Return (X, Y) of the center of cell containing provided text 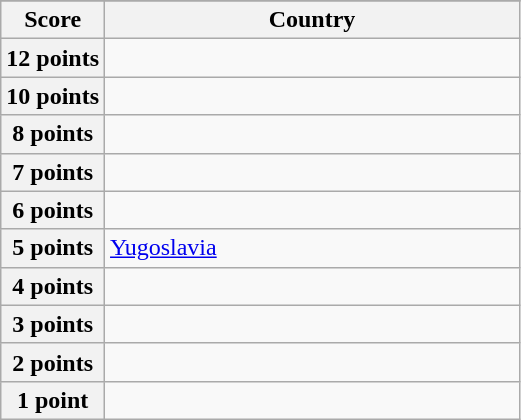
12 points (53, 58)
10 points (53, 96)
Yugoslavia (312, 248)
2 points (53, 362)
5 points (53, 248)
Score (53, 20)
3 points (53, 324)
8 points (53, 134)
1 point (53, 400)
7 points (53, 172)
Country (312, 20)
6 points (53, 210)
4 points (53, 286)
